Scan for the cell matching the given text and deliver its [X, Y] coordinate at center. 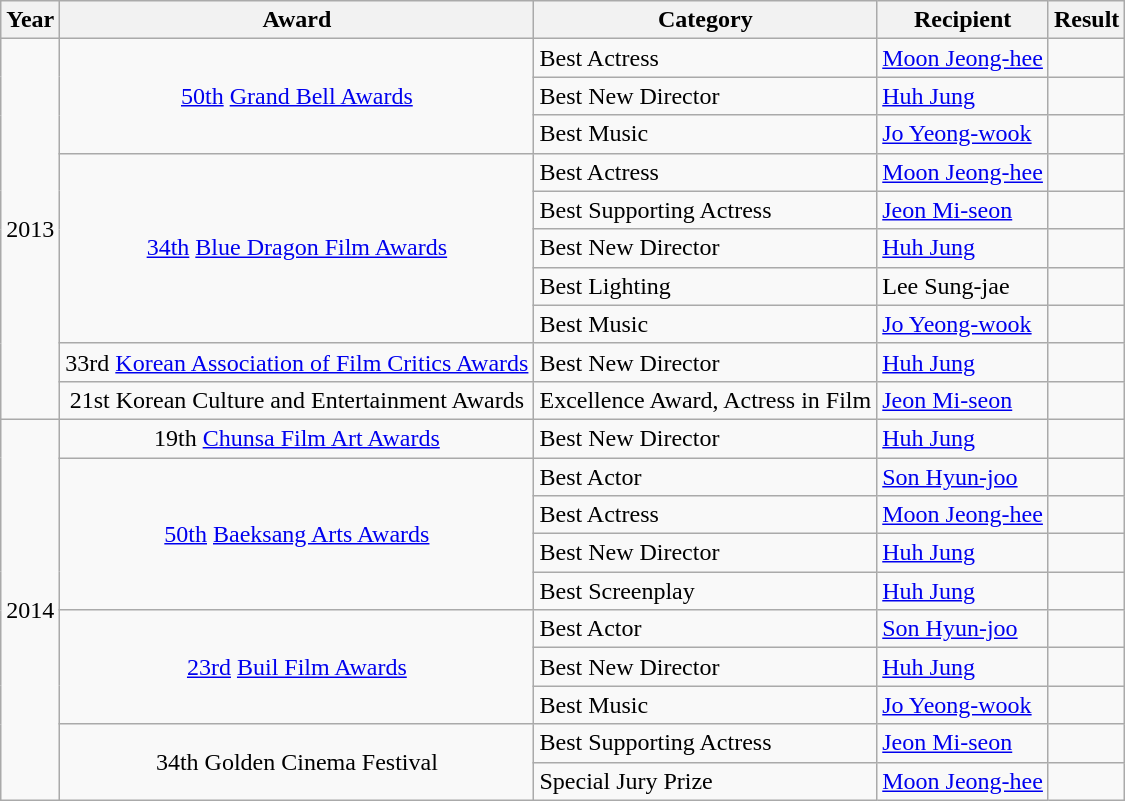
Special Jury Prize [706, 781]
19th Chunsa Film Art Awards [297, 438]
Best Lighting [706, 286]
50th Grand Bell Awards [297, 96]
Best Screenplay [706, 591]
Lee Sung-jae [963, 286]
34th Blue Dragon Film Awards [297, 248]
33rd Korean Association of Film Critics Awards [297, 362]
Recipient [963, 20]
Year [30, 20]
23rd Buil Film Awards [297, 667]
2014 [30, 610]
2013 [30, 230]
Result [1086, 20]
Category [706, 20]
21st Korean Culture and Entertainment Awards [297, 400]
Excellence Award, Actress in Film [706, 400]
Award [297, 20]
50th Baeksang Arts Awards [297, 534]
34th Golden Cinema Festival [297, 762]
